Identify which cell holds the provided text, then report its [X, Y] central coordinate. 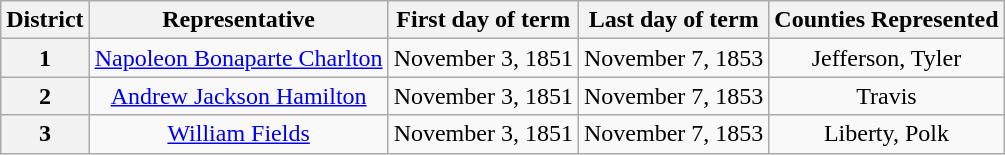
Travis [886, 96]
Liberty, Polk [886, 134]
Andrew Jackson Hamilton [238, 96]
3 [45, 134]
Jefferson, Tyler [886, 58]
First day of term [483, 20]
1 [45, 58]
Representative [238, 20]
2 [45, 96]
William Fields [238, 134]
Napoleon Bonaparte Charlton [238, 58]
District [45, 20]
Last day of term [673, 20]
Counties Represented [886, 20]
